For the text-containing cell, return its midpoint in [X, Y] coordinate format. 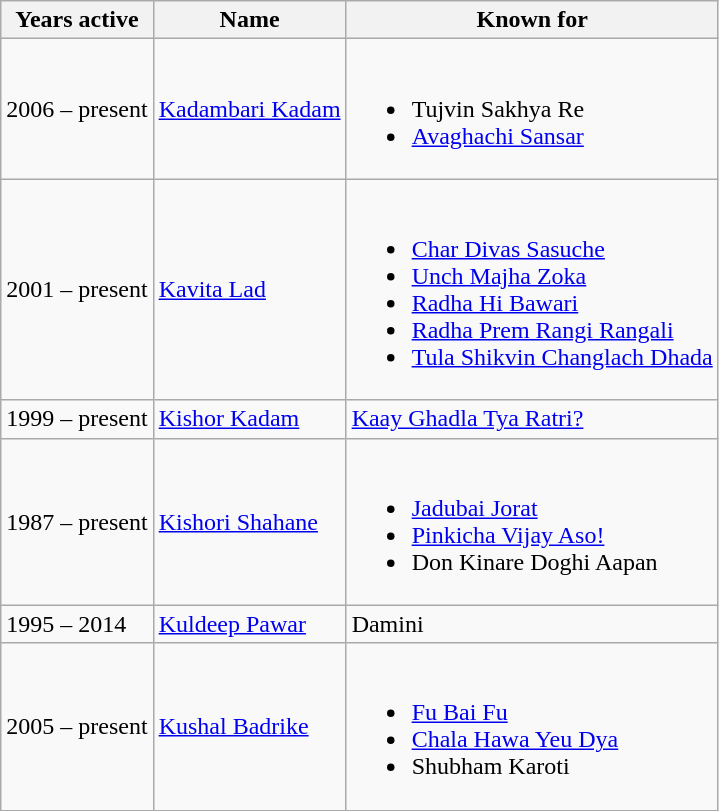
Tujvin Sakhya ReAvaghachi Sansar [532, 109]
Damini [532, 624]
2006 – present [77, 109]
Kishori Shahane [250, 522]
Name [250, 20]
Kavita Lad [250, 290]
1999 – present [77, 419]
Fu Bai FuChala Hawa Yeu DyaShubham Karoti [532, 726]
Kadambari Kadam [250, 109]
Known for [532, 20]
Kaay Ghadla Tya Ratri? [532, 419]
1995 – 2014 [77, 624]
2005 – present [77, 726]
Kishor Kadam [250, 419]
1987 – present [77, 522]
Kuldeep Pawar [250, 624]
Jadubai JoratPinkicha Vijay Aso!Don Kinare Doghi Aapan [532, 522]
Char Divas SasucheUnch Majha ZokaRadha Hi BawariRadha Prem Rangi RangaliTula Shikvin Changlach Dhada [532, 290]
2001 – present [77, 290]
Kushal Badrike [250, 726]
Years active [77, 20]
